Output the [X, Y] coordinate of the center of the cell containing the given text.  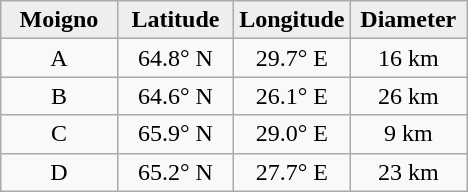
26.1° E [292, 96]
16 km [408, 58]
Moigno [59, 20]
26 km [408, 96]
29.7° E [292, 58]
B [59, 96]
64.6° N [175, 96]
C [59, 134]
D [59, 172]
23 km [408, 172]
Latitude [175, 20]
65.2° N [175, 172]
Diameter [408, 20]
27.7° E [292, 172]
A [59, 58]
29.0° E [292, 134]
9 km [408, 134]
65.9° N [175, 134]
64.8° N [175, 58]
Longitude [292, 20]
